Return the (X, Y) coordinate for the center point of the cell that contains the specified text.  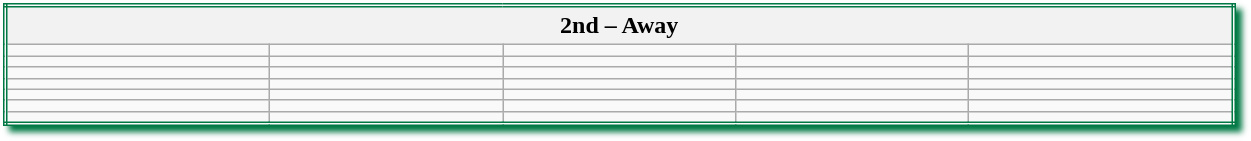
2nd – Away (619, 25)
